Output the [x, y] coordinate of the center of the cell containing the given text.  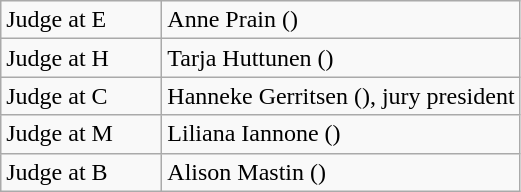
Judge at M [82, 134]
Judge at H [82, 58]
Liliana Iannone () [341, 134]
Tarja Huttunen () [341, 58]
Alison Mastin () [341, 172]
Judge at E [82, 20]
Hanneke Gerritsen (), jury president [341, 96]
Anne Prain () [341, 20]
Judge at C [82, 96]
Judge at B [82, 172]
